Find where the given text appears and provide that cell's center as (X, Y) coordinate. 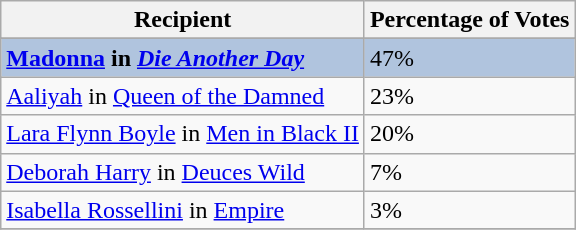
47% (470, 58)
Madonna in Die Another Day (183, 58)
Deborah Harry in Deuces Wild (183, 172)
Aaliyah in Queen of the Damned (183, 96)
20% (470, 134)
Recipient (183, 20)
Isabella Rossellini in Empire (183, 210)
23% (470, 96)
Percentage of Votes (470, 20)
3% (470, 210)
7% (470, 172)
Lara Flynn Boyle in Men in Black II (183, 134)
